For the text-containing cell, return its midpoint in (x, y) coordinate format. 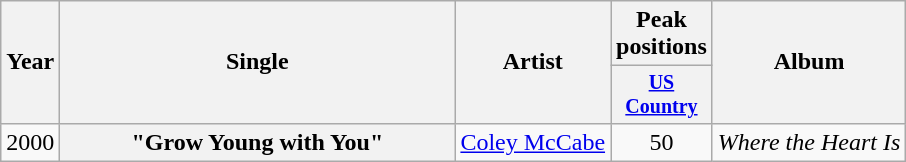
Where the Heart Is (808, 142)
"Grow Young with You" (258, 142)
US Country (662, 94)
Single (258, 62)
2000 (30, 142)
Album (808, 62)
50 (662, 142)
Artist (533, 62)
Coley McCabe (533, 142)
Year (30, 62)
Peak positions (662, 34)
